Determine the [X, Y] coordinate at the center of the cell enclosing the given text.  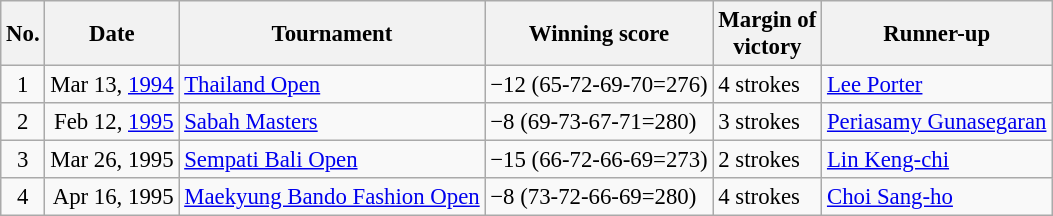
2 [23, 122]
Feb 12, 1995 [112, 122]
Tournament [332, 34]
−12 (65-72-69-70=276) [599, 85]
Sabah Masters [332, 122]
Sempati Bali Open [332, 160]
Mar 26, 1995 [112, 160]
Lin Keng-chi [937, 160]
2 strokes [768, 160]
Lee Porter [937, 85]
Thailand Open [332, 85]
Choi Sang-ho [937, 197]
1 [23, 85]
Mar 13, 1994 [112, 85]
3 strokes [768, 122]
Margin ofvictory [768, 34]
Winning score [599, 34]
−8 (73-72-66-69=280) [599, 197]
Date [112, 34]
3 [23, 160]
−8 (69-73-67-71=280) [599, 122]
Maekyung Bando Fashion Open [332, 197]
−15 (66-72-66-69=273) [599, 160]
Periasamy Gunasegaran [937, 122]
No. [23, 34]
4 [23, 197]
Runner-up [937, 34]
Apr 16, 1995 [112, 197]
